Determine the (x, y) coordinate at the center of the cell enclosing the given text.  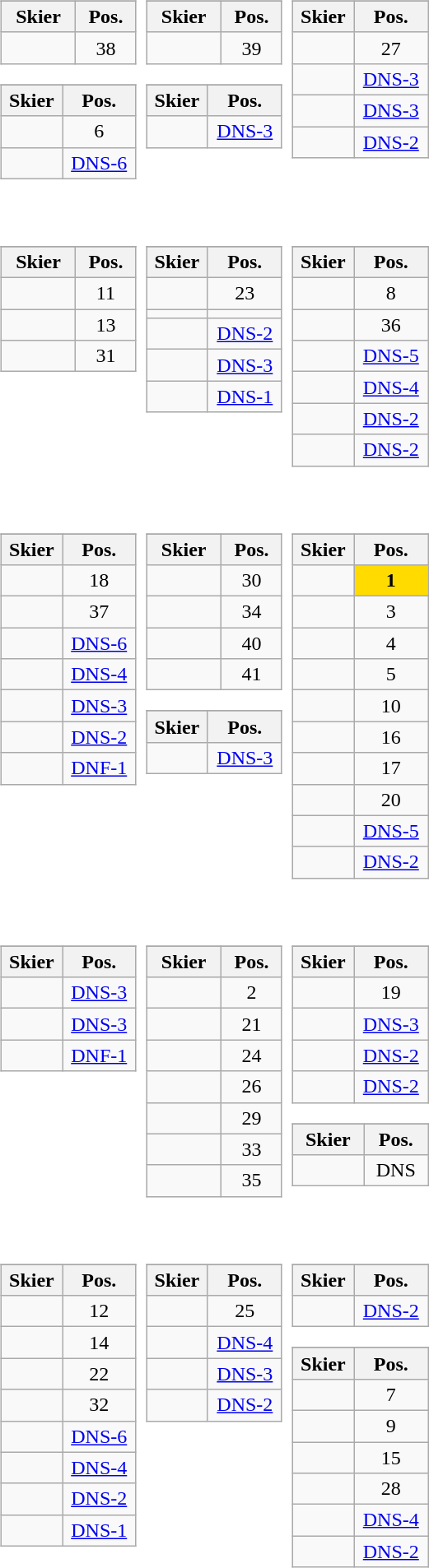
38 (105, 48)
35 (252, 1181)
7 (391, 1394)
DNS (396, 1171)
18 (99, 581)
34 (252, 612)
24 (252, 1055)
37 (99, 612)
19 (391, 993)
40 (252, 643)
6 (99, 132)
15 (391, 1457)
12 (99, 1311)
33 (252, 1149)
9 (391, 1426)
20 (391, 800)
1 (391, 581)
Skier Pos. 2 21 24 26 29 33 35 (216, 1060)
22 (99, 1374)
10 (391, 706)
30 (252, 581)
36 (391, 325)
13 (105, 325)
28 (391, 1489)
25 (245, 1311)
11 (105, 294)
4 (391, 643)
3 (391, 612)
5 (391, 675)
39 (252, 48)
8 (391, 294)
14 (99, 1343)
2 (252, 993)
27 (391, 48)
23 (245, 294)
41 (252, 675)
17 (391, 768)
31 (105, 356)
21 (252, 1024)
32 (99, 1405)
16 (391, 737)
Skier Pos. 23 DNS-2 DNS-3 DNS-1 (216, 345)
29 (252, 1118)
26 (252, 1087)
Skier Pos. 30 34 40 41 Skier Pos. DNS-3 (216, 694)
